Locate the cell with the specified text and output its [X, Y] center coordinate. 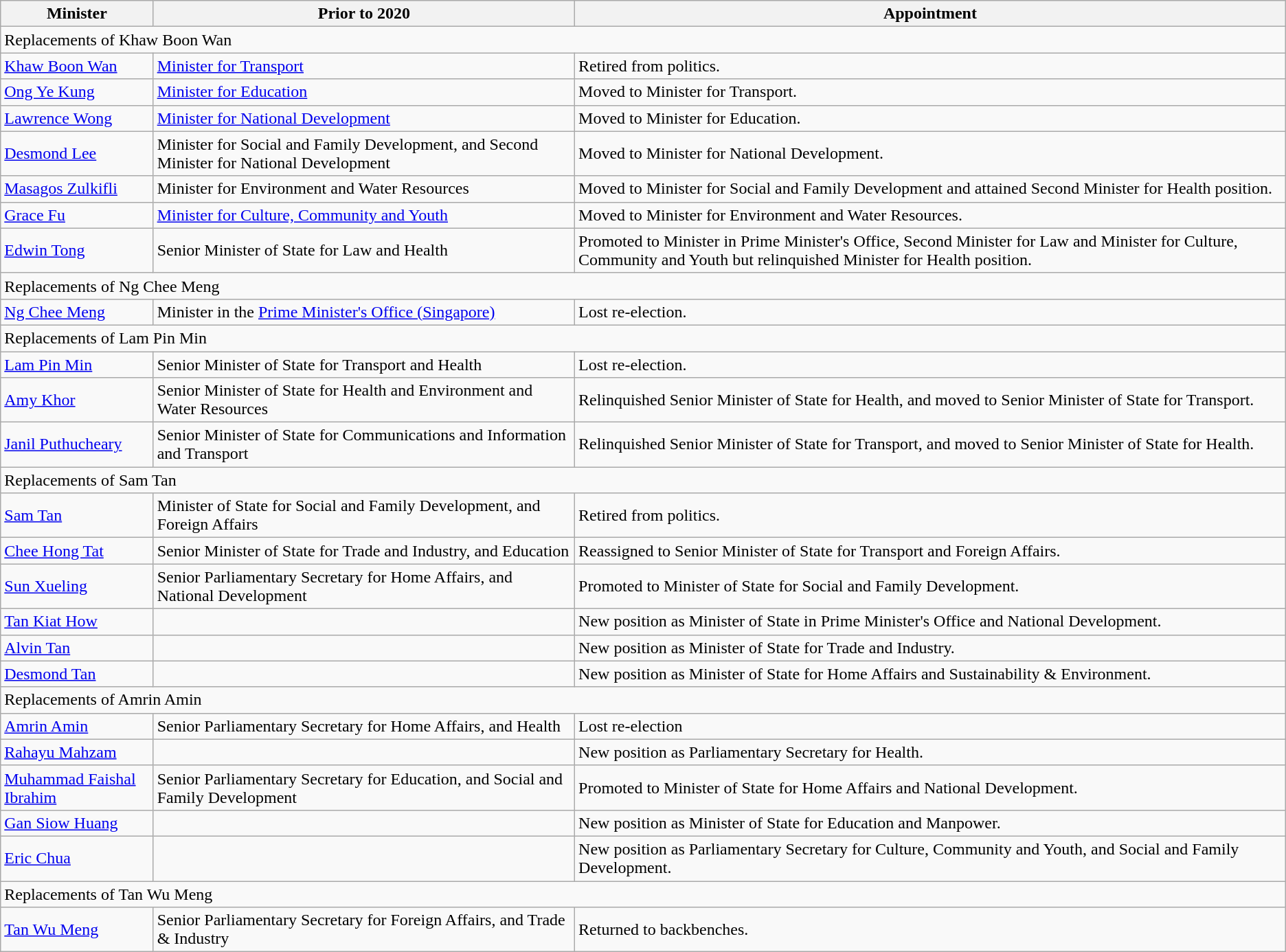
Tan Wu Meng [77, 930]
Minister for National Development [364, 118]
Minister for Education [364, 92]
New position as Minister of State for Education and Manpower. [930, 823]
Eric Chua [77, 859]
Minister of State for Social and Family Development, and Foreign Affairs [364, 515]
Replacements of Tan Wu Meng [643, 894]
Minister [77, 14]
Masagos Zulkifli [77, 189]
Gan Siow Huang [77, 823]
Tan Kiat How [77, 622]
Replacements of Sam Tan [643, 480]
Sun Xueling [77, 587]
Lam Pin Min [77, 365]
Muhammad Faishal Ibrahim [77, 787]
Minister for Environment and Water Resources [364, 189]
Amy Khor [77, 400]
New position as Parliamentary Secretary for Culture, Community and Youth, and Social and Family Development. [930, 859]
Returned to backbenches. [930, 930]
Minister in the Prime Minister's Office (Singapore) [364, 312]
Minister for Transport [364, 66]
Minister for Social and Family Development, and Second Minister for National Development [364, 154]
Janil Puthucheary [77, 445]
Sam Tan [77, 515]
Khaw Boon Wan [77, 66]
Grace Fu [77, 215]
Reassigned to Senior Minister of State for Transport and Foreign Affairs. [930, 551]
Relinquished Senior Minister of State for Health, and moved to Senior Minister of State for Transport. [930, 400]
Moved to Minister for Transport. [930, 92]
Replacements of Ng Chee Meng [643, 286]
Moved to Minister for Education. [930, 118]
Lost re-election [930, 726]
Replacements of Khaw Boon Wan [643, 40]
New position as Minister of State for Trade and Industry. [930, 648]
Senior Parliamentary Secretary for Education, and Social and Family Development [364, 787]
Ong Ye Kung [77, 92]
Moved to Minister for Social and Family Development and attained Second Minister for Health position. [930, 189]
Lawrence Wong [77, 118]
Replacements of Amrin Amin [643, 700]
Alvin Tan [77, 648]
New position as Minister of State for Home Affairs and Sustainability & Environment. [930, 674]
Promoted to Minister of State for Home Affairs and National Development. [930, 787]
Senior Minister of State for Communications and Information and Transport [364, 445]
Moved to Minister for Environment and Water Resources. [930, 215]
Moved to Minister for National Development. [930, 154]
Amrin Amin [77, 726]
Senior Minister of State for Transport and Health [364, 365]
Desmond Lee [77, 154]
Relinquished Senior Minister of State for Transport, and moved to Senior Minister of State for Health. [930, 445]
New position as Parliamentary Secretary for Health. [930, 752]
Senior Minister of State for Law and Health [364, 250]
Senior Minister of State for Health and Environment and Water Resources [364, 400]
Chee Hong Tat [77, 551]
Appointment [930, 14]
Edwin Tong [77, 250]
New position as Minister of State in Prime Minister's Office and National Development. [930, 622]
Replacements of Lam Pin Min [643, 338]
Rahayu Mahzam [77, 752]
Senior Parliamentary Secretary for Home Affairs, and National Development [364, 587]
Senior Parliamentary Secretary for Foreign Affairs, and Trade & Industry [364, 930]
Promoted to Minister of State for Social and Family Development. [930, 587]
Senior Minister of State for Trade and Industry, and Education [364, 551]
Minister for Culture, Community and Youth [364, 215]
Ng Chee Meng [77, 312]
Senior Parliamentary Secretary for Home Affairs, and Health [364, 726]
Prior to 2020 [364, 14]
Desmond Tan [77, 674]
